Scan for the cell matching the given text and deliver its [X, Y] coordinate at center. 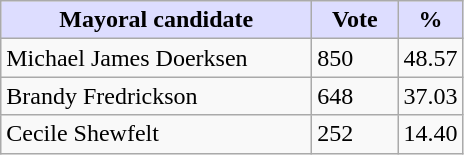
252 [355, 134]
37.03 [430, 96]
Brandy Fredrickson [156, 96]
Michael James Doerksen [156, 58]
Vote [355, 20]
48.57 [430, 58]
Mayoral candidate [156, 20]
% [430, 20]
Cecile Shewfelt [156, 134]
14.40 [430, 134]
648 [355, 96]
850 [355, 58]
